Extract the (X, Y) coordinate from the center of the cell holding the provided text.  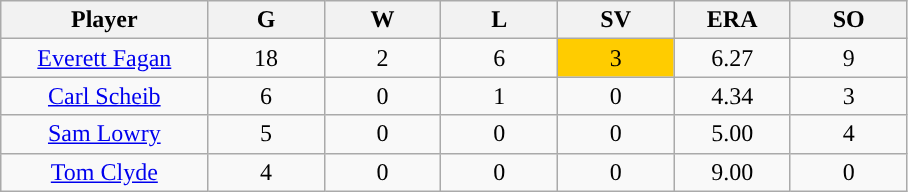
G (266, 20)
L (500, 20)
6.27 (732, 58)
Sam Lowry (104, 134)
ERA (732, 20)
Player (104, 20)
Tom Clyde (104, 172)
SV (616, 20)
W (382, 20)
18 (266, 58)
SO (848, 20)
5.00 (732, 134)
9.00 (732, 172)
1 (500, 96)
2 (382, 58)
9 (848, 58)
4.34 (732, 96)
Carl Scheib (104, 96)
5 (266, 134)
Everett Fagan (104, 58)
